For the text-containing cell, return its midpoint in (X, Y) coordinate format. 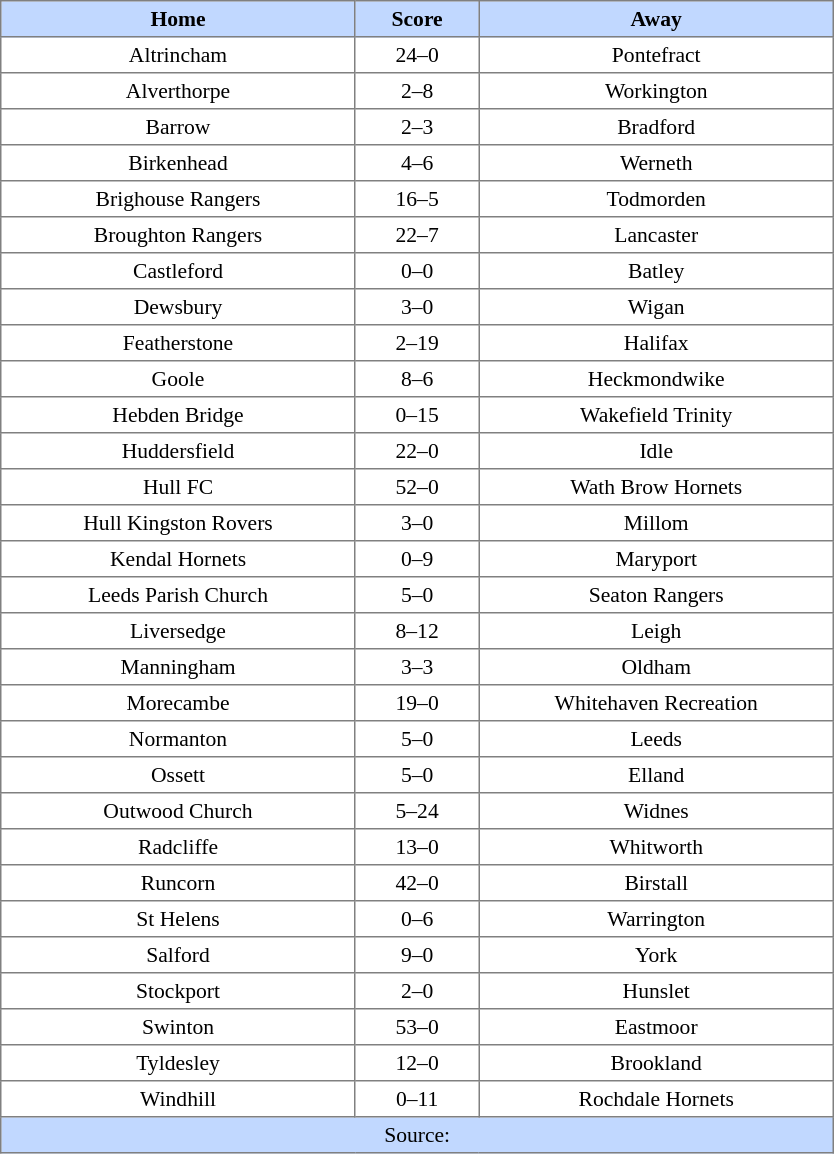
Pontefract (656, 55)
Hebden Bridge (178, 415)
Tyldesley (178, 1063)
52–0 (417, 487)
Wigan (656, 307)
2–19 (417, 343)
Swinton (178, 1027)
Wakefield Trinity (656, 415)
0–11 (417, 1099)
12–0 (417, 1063)
Birkenhead (178, 163)
Bradford (656, 127)
19–0 (417, 703)
9–0 (417, 955)
Batley (656, 271)
Kendal Hornets (178, 559)
Altrincham (178, 55)
Leeds (656, 739)
Home (178, 19)
Castleford (178, 271)
St Helens (178, 919)
13–0 (417, 847)
Source: (418, 1135)
Ossett (178, 775)
Elland (656, 775)
Liversedge (178, 631)
53–0 (417, 1027)
Broughton Rangers (178, 235)
2–8 (417, 91)
Hunslet (656, 991)
Lancaster (656, 235)
Eastmoor (656, 1027)
42–0 (417, 883)
Stockport (178, 991)
2–3 (417, 127)
Wath Brow Hornets (656, 487)
Morecambe (178, 703)
Outwood Church (178, 811)
Alverthorpe (178, 91)
Hull Kingston Rovers (178, 523)
Score (417, 19)
Leigh (656, 631)
Maryport (656, 559)
Dewsbury (178, 307)
Barrow (178, 127)
Warrington (656, 919)
Brookland (656, 1063)
22–7 (417, 235)
Hull FC (178, 487)
Brighouse Rangers (178, 199)
0–9 (417, 559)
Whitworth (656, 847)
Widnes (656, 811)
4–6 (417, 163)
0–0 (417, 271)
Oldham (656, 667)
Radcliffe (178, 847)
Featherstone (178, 343)
8–12 (417, 631)
Birstall (656, 883)
0–15 (417, 415)
5–24 (417, 811)
Runcorn (178, 883)
Normanton (178, 739)
Werneth (656, 163)
0–6 (417, 919)
Whitehaven Recreation (656, 703)
Away (656, 19)
Huddersfield (178, 451)
8–6 (417, 379)
Rochdale Hornets (656, 1099)
Salford (178, 955)
Seaton Rangers (656, 595)
Manningham (178, 667)
2–0 (417, 991)
Workington (656, 91)
Millom (656, 523)
16–5 (417, 199)
22–0 (417, 451)
Goole (178, 379)
Leeds Parish Church (178, 595)
York (656, 955)
Halifax (656, 343)
Windhill (178, 1099)
24–0 (417, 55)
Heckmondwike (656, 379)
Todmorden (656, 199)
Idle (656, 451)
3–3 (417, 667)
